Find where the given text appears and provide that cell's center as (X, Y) coordinate. 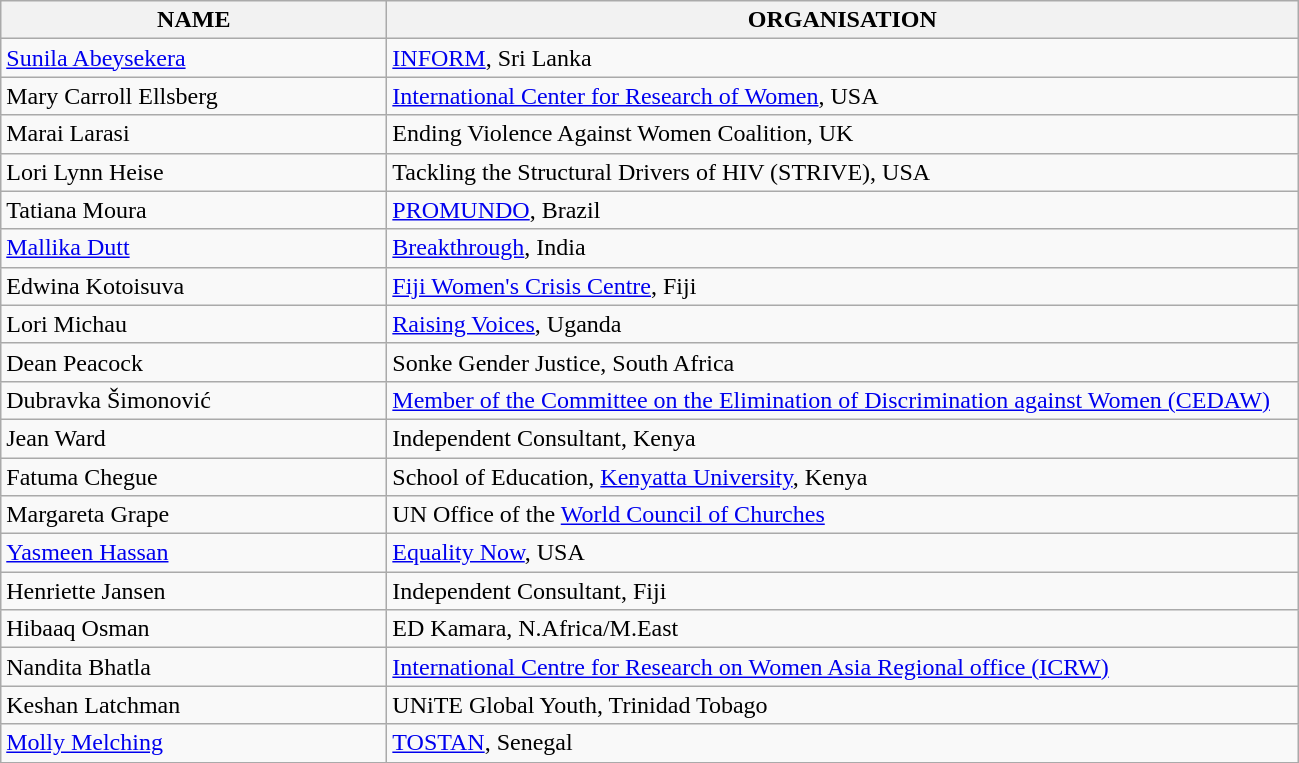
School of Education, Kenyatta University, Kenya (842, 477)
Lori Michau (194, 324)
Independent Consultant, Kenya (842, 438)
Mary Carroll Ellsberg (194, 96)
INFORM, Sri Lanka (842, 58)
Tackling the Structural Drivers of HIV (STRIVE), USA (842, 172)
Mallika Dutt (194, 248)
NAME (194, 20)
Tatiana Moura (194, 210)
Hibaaq Osman (194, 629)
Fatuma Chegue (194, 477)
Sonke Gender Justice, South Africa (842, 362)
Dean Peacock (194, 362)
ED Kamara, N.Africa/M.East (842, 629)
Nandita Bhatla (194, 667)
Molly Melching (194, 743)
Dubravka Šimonović (194, 400)
UNiTE Global Youth, Trinidad Tobago (842, 705)
Member of the Committee on the Elimination of Discrimination against Women (CEDAW) (842, 400)
TOSTAN, Senegal (842, 743)
Raising Voices, Uganda (842, 324)
Edwina Kotoisuva (194, 286)
Jean Ward (194, 438)
Margareta Grape (194, 515)
Fiji Women's Crisis Centre, Fiji (842, 286)
Keshan Latchman (194, 705)
Marai Larasi (194, 134)
ORGANISATION (842, 20)
Equality Now, USA (842, 553)
International Centre for Research on Women Asia Regional office (ICRW) (842, 667)
Independent Consultant, Fiji (842, 591)
Breakthrough, India (842, 248)
Sunila Abeysekera (194, 58)
Henriette Jansen (194, 591)
UN Office of the World Council of Churches (842, 515)
Yasmeen Hassan (194, 553)
Lori Lynn Heise (194, 172)
Ending Violence Against Women Coalition, UK (842, 134)
PROMUNDO, Brazil (842, 210)
International Center for Research of Women, USA (842, 96)
